Capture the cell that displays the provided text and extract its (X, Y) central coordinate. 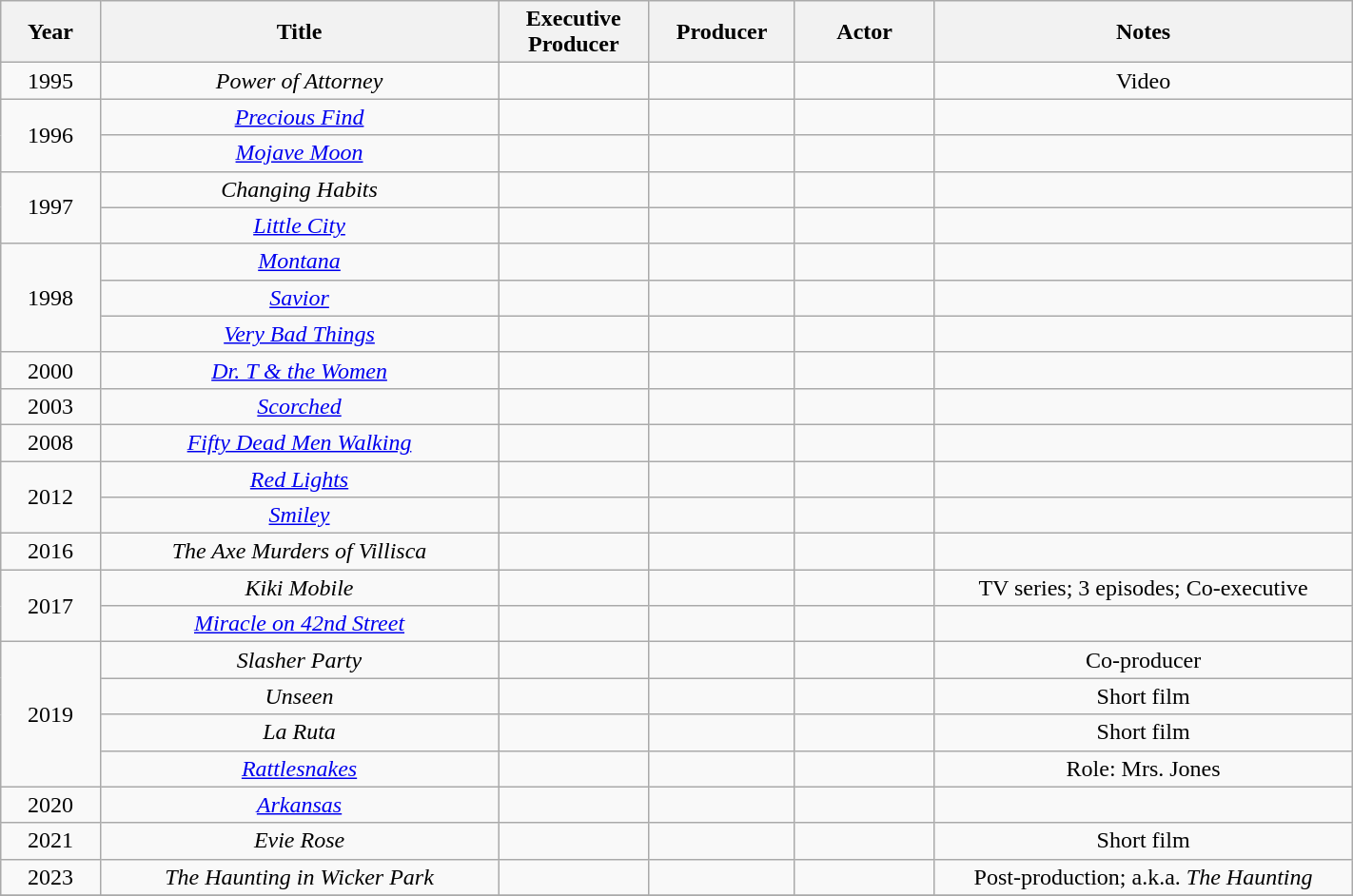
Precious Find (299, 117)
Notes (1144, 32)
2021 (51, 841)
2016 (51, 552)
Red Lights (299, 478)
Rattlesnakes (299, 769)
TV series; 3 episodes; Co-executive (1144, 588)
Scorched (299, 406)
2023 (51, 877)
Evie Rose (299, 841)
2008 (51, 442)
Power of Attorney (299, 81)
Miracle on 42nd Street (299, 624)
La Ruta (299, 732)
Little City (299, 225)
Montana (299, 262)
2020 (51, 805)
2017 (51, 606)
1995 (51, 81)
Executive Producer (574, 32)
2019 (51, 714)
Year (51, 32)
Title (299, 32)
Very Bad Things (299, 334)
Kiki Mobile (299, 588)
2000 (51, 370)
Post-production; a.k.a. The Haunting (1144, 877)
Video (1144, 81)
2003 (51, 406)
Changing Habits (299, 189)
Actor (864, 32)
The Axe Murders of Villisca (299, 552)
Arkansas (299, 805)
Mojave Moon (299, 153)
Role: Mrs. Jones (1144, 769)
Producer (722, 32)
1998 (51, 298)
Smiley (299, 516)
The Haunting in Wicker Park (299, 877)
Unseen (299, 696)
1996 (51, 135)
1997 (51, 207)
Co-producer (1144, 660)
Dr. T & the Women (299, 370)
Fifty Dead Men Walking (299, 442)
2012 (51, 497)
Slasher Party (299, 660)
Savior (299, 298)
